Extract the (X, Y) coordinate from the center of the cell holding the provided text.  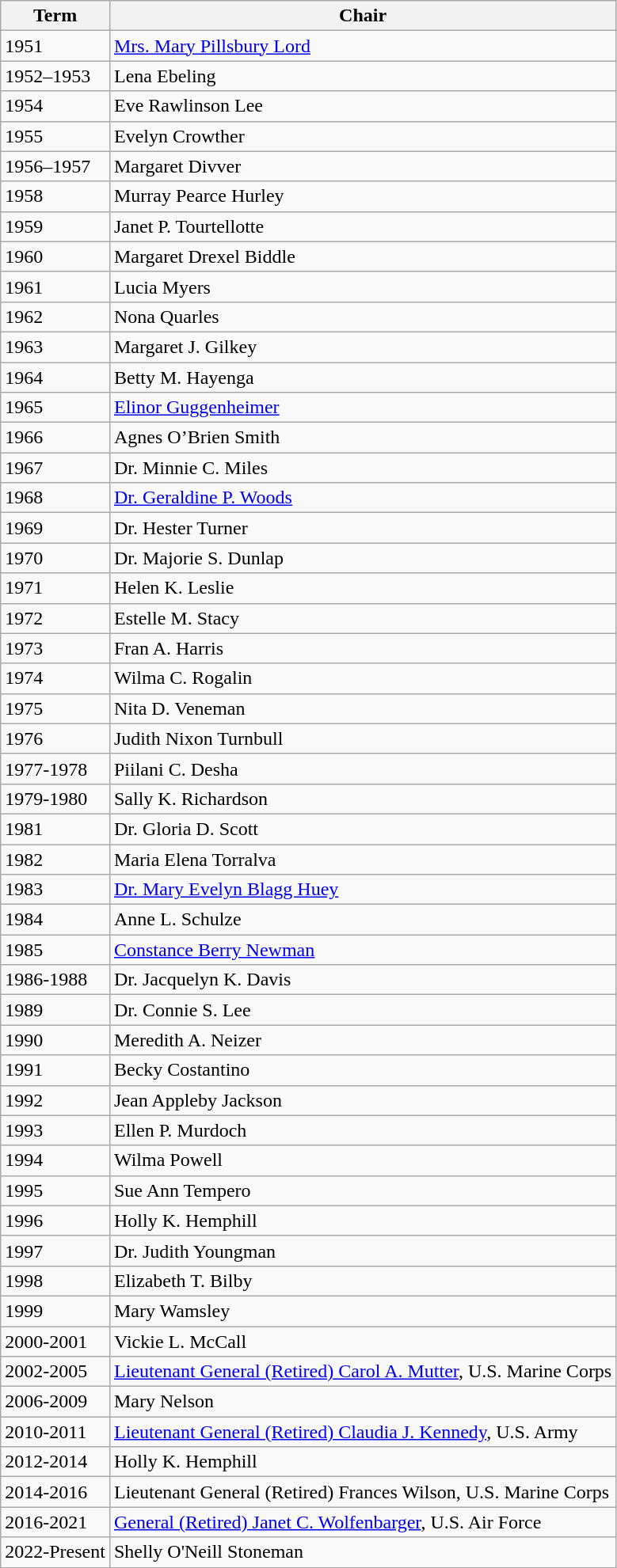
Murray Pearce Hurley (363, 196)
Lieutenant General (Retired) Claudia J. Kennedy, U.S. Army (363, 1432)
Judith Nixon Turnbull (363, 738)
1984 (55, 920)
Betty M. Hayenga (363, 378)
Jean Appleby Jackson (363, 1100)
1986-1988 (55, 980)
1979-1980 (55, 799)
2010-2011 (55, 1432)
Dr. Geraldine P. Woods (363, 498)
Dr. Connie S. Lee (363, 1010)
1951 (55, 46)
Janet P. Tourtellotte (363, 226)
Maria Elena Torralva (363, 859)
1983 (55, 890)
1974 (55, 678)
Becky Costantino (363, 1070)
1999 (55, 1311)
Elizabeth T. Bilby (363, 1281)
1971 (55, 588)
1976 (55, 738)
1981 (55, 829)
1970 (55, 558)
1952–1953 (55, 76)
Lucia Myers (363, 287)
Wilma C. Rogalin (363, 678)
1956–1957 (55, 166)
1966 (55, 438)
Constance Berry Newman (363, 950)
1969 (55, 528)
1977-1978 (55, 769)
1965 (55, 408)
2006-2009 (55, 1402)
General (Retired) Janet C. Wolfenbarger, U.S. Air Force (363, 1522)
Nita D. Veneman (363, 708)
1997 (55, 1251)
Eve Rawlinson Lee (363, 106)
Dr. Majorie S. Dunlap (363, 558)
1992 (55, 1100)
Dr. Minnie C. Miles (363, 468)
Margaret Divver (363, 166)
Evelyn Crowther (363, 136)
Piilani C. Desha (363, 769)
1975 (55, 708)
1963 (55, 347)
1955 (55, 136)
2000-2001 (55, 1342)
Mary Wamsley (363, 1311)
1990 (55, 1040)
Dr. Hester Turner (363, 528)
2012-2014 (55, 1462)
Sue Ann Tempero (363, 1190)
1959 (55, 226)
Elinor Guggenheimer (363, 408)
Lena Ebeling (363, 76)
1982 (55, 859)
Dr. Jacquelyn K. Davis (363, 980)
Shelly O'Neill Stoneman (363, 1552)
1964 (55, 378)
Ellen P. Murdoch (363, 1130)
Estelle M. Stacy (363, 618)
Agnes O’Brien Smith (363, 438)
1993 (55, 1130)
1994 (55, 1160)
1973 (55, 648)
Margaret Drexel Biddle (363, 256)
Fran A. Harris (363, 648)
Dr. Gloria D. Scott (363, 829)
1998 (55, 1281)
Mary Nelson (363, 1402)
1995 (55, 1190)
1972 (55, 618)
1962 (55, 317)
1991 (55, 1070)
2014-2016 (55, 1492)
2022-Present (55, 1552)
Helen K. Leslie (363, 588)
Meredith A. Neizer (363, 1040)
Dr. Mary Evelyn Blagg Huey (363, 890)
Anne L. Schulze (363, 920)
1967 (55, 468)
Term (55, 16)
Chair (363, 16)
Wilma Powell (363, 1160)
Sally K. Richardson (363, 799)
1996 (55, 1221)
Vickie L. McCall (363, 1342)
1961 (55, 287)
Nona Quarles (363, 317)
1989 (55, 1010)
Lieutenant General (Retired) Frances Wilson, U.S. Marine Corps (363, 1492)
1954 (55, 106)
Lieutenant General (Retired) Carol A. Mutter, U.S. Marine Corps (363, 1372)
Dr. Judith Youngman (363, 1251)
2002-2005 (55, 1372)
Margaret J. Gilkey (363, 347)
1985 (55, 950)
Mrs. Mary Pillsbury Lord (363, 46)
1960 (55, 256)
2016-2021 (55, 1522)
1958 (55, 196)
1968 (55, 498)
